For the text-containing cell, return its midpoint in [X, Y] coordinate format. 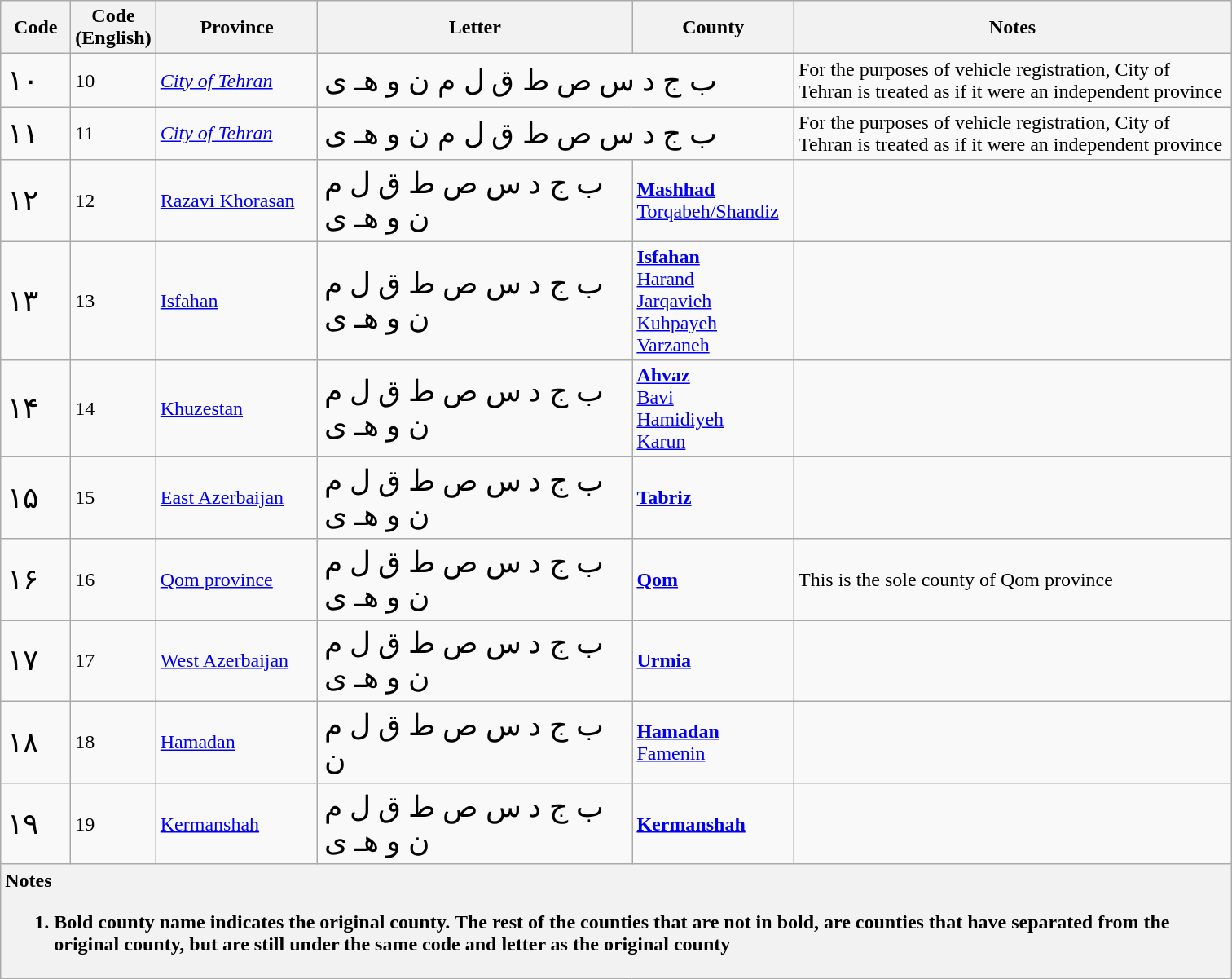
13 [113, 301]
۱۵ [36, 498]
This is the sole county of Qom province [1012, 580]
16 [113, 580]
West Azerbaijan [236, 661]
۱۷ [36, 661]
Razavi Khorasan [236, 201]
12 [113, 201]
Qom [714, 580]
AhvazBaviHamidiyehKarun [714, 409]
11 [113, 134]
IsfahanHarandJarqaviehKuhpayehVarzaneh [714, 301]
Hamadan [236, 743]
County [714, 28]
۱۳ [36, 301]
14 [113, 409]
۱۹ [36, 824]
Khuzestan [236, 409]
Code [36, 28]
MashhadTorqabeh/Shandiz [714, 201]
Tabriz [714, 498]
۱۶ [36, 580]
۱۰ [36, 80]
10 [113, 80]
17 [113, 661]
Letter [475, 28]
Qom province [236, 580]
Province [236, 28]
Urmia [714, 661]
Isfahan [236, 301]
Notes [1012, 28]
ب ج د س ص ط ق ل م ن [475, 743]
15 [113, 498]
HamadanFamenin [714, 743]
۱۱ [36, 134]
۱۲ [36, 201]
18 [113, 743]
19 [113, 824]
۱۸ [36, 743]
۱۴ [36, 409]
East Azerbaijan [236, 498]
Code(English) [113, 28]
